Locate the cell with the specified text and output its [X, Y] center coordinate. 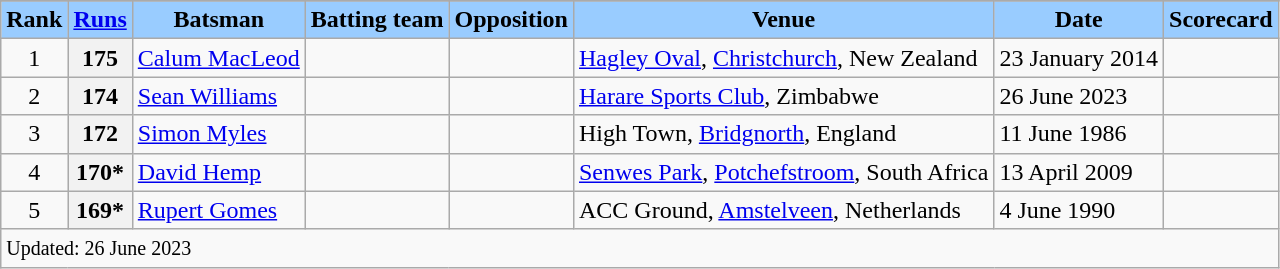
Harare Sports Club, Zimbabwe [783, 96]
3 [34, 134]
Rank [34, 20]
Rupert Gomes [218, 210]
David Hemp [218, 172]
Opposition [511, 20]
Sean Williams [218, 96]
5 [34, 210]
Date [1079, 20]
169* [100, 210]
High Town, Bridgnorth, England [783, 134]
Venue [783, 20]
Hagley Oval, Christchurch, New Zealand [783, 58]
2 [34, 96]
170* [100, 172]
4 June 1990 [1079, 210]
Calum MacLeod [218, 58]
Scorecard [1222, 20]
11 June 1986 [1079, 134]
Runs [100, 20]
23 January 2014 [1079, 58]
Batting team [377, 20]
172 [100, 134]
Senwes Park, Potchefstroom, South Africa [783, 172]
13 April 2009 [1079, 172]
26 June 2023 [1079, 96]
ACC Ground, Amstelveen, Netherlands [783, 210]
175 [100, 58]
Batsman [218, 20]
Simon Myles [218, 134]
Updated: 26 June 2023 [640, 248]
174 [100, 96]
4 [34, 172]
1 [34, 58]
